Identify which cell holds the provided text, then report its (x, y) central coordinate. 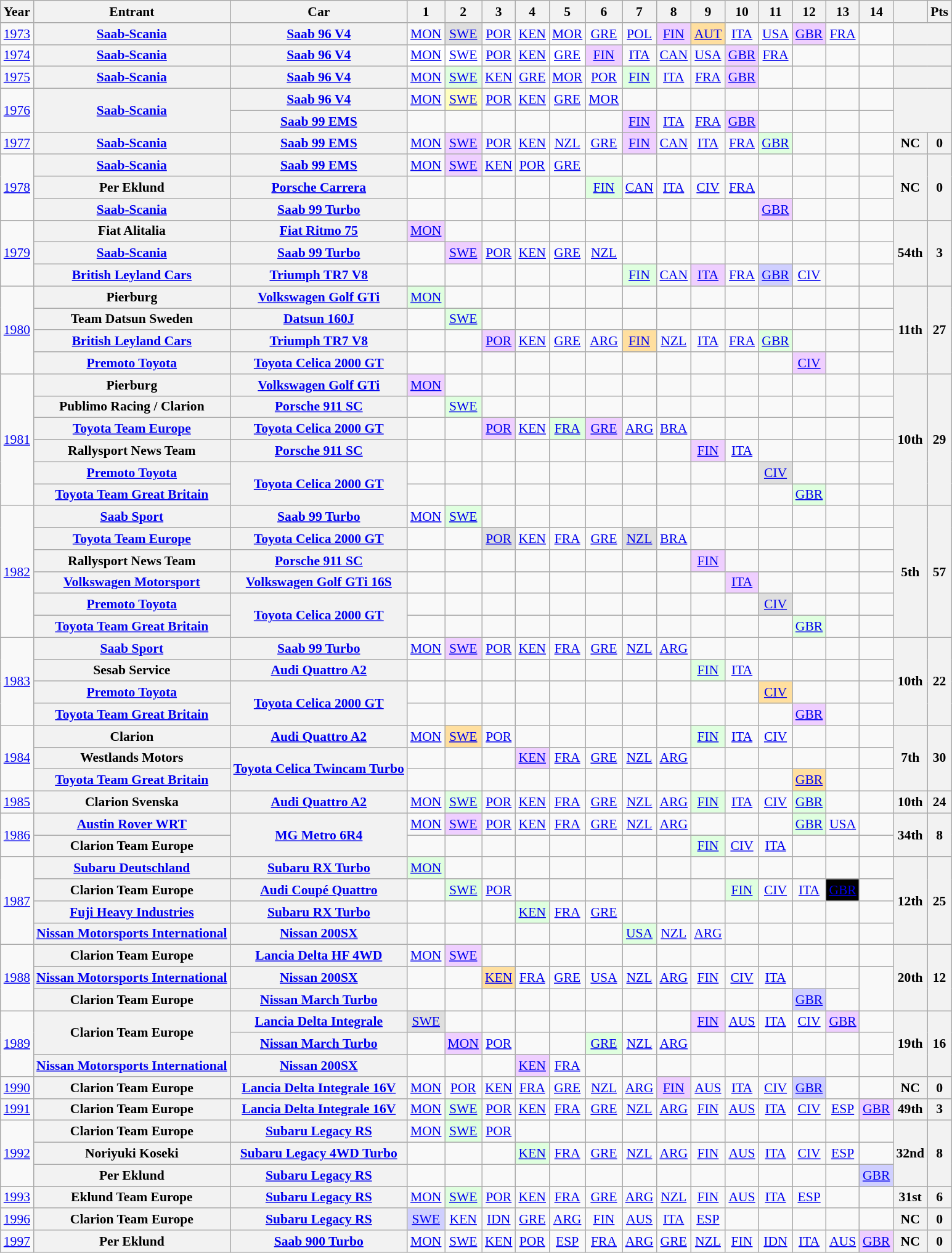
Lancia Delta HF 4WD (319, 956)
10 (742, 12)
Publimo Racing / Clarion (132, 407)
Clarion (132, 737)
49th (910, 1109)
5th (910, 572)
1983 (17, 681)
Volkswagen Motorsport (132, 582)
24 (939, 802)
1979 (17, 253)
1975 (17, 78)
1974 (17, 55)
Westlands Motors (132, 758)
22 (939, 681)
27 (939, 330)
1 (426, 12)
Team Datsun Sweden (132, 319)
25 (939, 901)
1980 (17, 330)
30 (939, 758)
54th (910, 253)
1981 (17, 440)
Datsun 160J (319, 319)
1992 (17, 1154)
12th (910, 901)
31st (910, 1198)
14 (876, 12)
5 (567, 12)
1976 (17, 111)
Year (17, 12)
MG Metro 6R4 (319, 835)
7th (910, 758)
POL (640, 34)
1997 (17, 1241)
Volkswagen Golf GTi 16S (319, 582)
Subaru Legacy 4WD Turbo (319, 1154)
1978 (17, 187)
34th (910, 835)
20th (910, 978)
Saab 900 Turbo (319, 1241)
4 (532, 12)
1977 (17, 144)
32nd (910, 1154)
29 (939, 440)
1985 (17, 802)
AUT (708, 34)
Audi Coupé Quattro (319, 890)
Toyota Celica Twincam Turbo (319, 769)
1984 (17, 758)
13 (843, 12)
Lancia Delta Integrale (319, 1022)
1990 (17, 1088)
19th (910, 1044)
Entrant (132, 12)
Noriyuki Koseki (132, 1154)
Eklund Team Europe (132, 1198)
Clarion Svenska (132, 802)
1988 (17, 978)
1993 (17, 1198)
Porsche Carrera (319, 187)
Fiat Alitalia (132, 231)
1982 (17, 572)
Austin Rover WRT (132, 824)
1991 (17, 1109)
Car (319, 12)
11th (910, 330)
1987 (17, 901)
Sesab Service (132, 671)
7 (640, 12)
57 (939, 572)
2 (463, 12)
Fiat Ritmo 75 (319, 231)
Fuji Heavy Industries (132, 912)
9 (708, 12)
1996 (17, 1220)
Pts (939, 12)
1989 (17, 1044)
1986 (17, 835)
11 (775, 12)
1973 (17, 34)
16 (939, 1044)
Subaru Deutschland (132, 868)
